Detect which cell encompasses the target text, then output its [x, y] center coordinate. 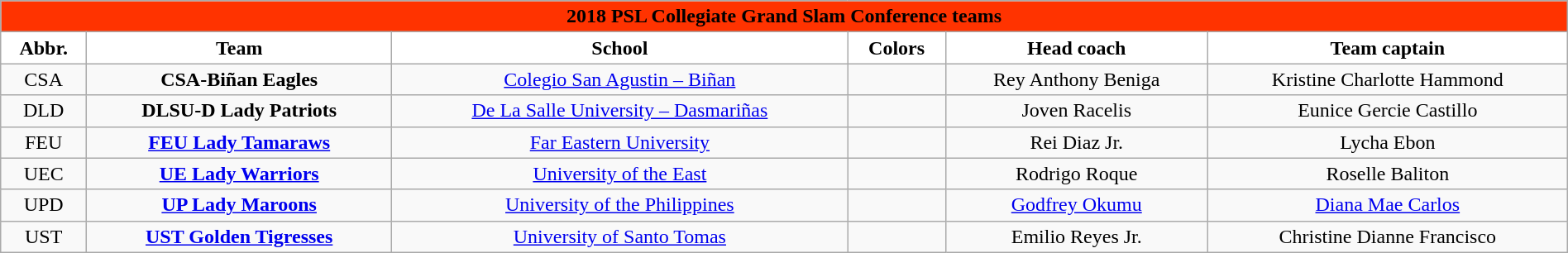
De La Salle University – Dasmariñas [620, 111]
Team [240, 48]
DLSU-D Lady Patriots [240, 111]
FEU [44, 142]
Christine Dianne Francisco [1388, 236]
Joven Racelis [1077, 111]
Colegio San Agustin – Biñan [620, 79]
FEU Lady Tamaraws [240, 142]
Team captain [1388, 48]
University of the Philippines [620, 205]
CSA [44, 79]
Far Eastern University [620, 142]
UPD [44, 205]
UST Golden Tigresses [240, 236]
Godfrey Okumu [1077, 205]
Rey Anthony Beniga [1077, 79]
Colors [896, 48]
2018 PSL Collegiate Grand Slam Conference teams [784, 17]
Abbr. [44, 48]
Roselle Baliton [1388, 174]
School [620, 48]
Rodrigo Roque [1077, 174]
Rei Diaz Jr. [1077, 142]
University of Santo Tomas [620, 236]
Head coach [1077, 48]
CSA-Biñan Eagles [240, 79]
University of the East [620, 174]
Diana Mae Carlos [1388, 205]
DLD [44, 111]
UEC [44, 174]
Emilio Reyes Jr. [1077, 236]
UP Lady Maroons [240, 205]
Lycha Ebon [1388, 142]
UST [44, 236]
UE Lady Warriors [240, 174]
Kristine Charlotte Hammond [1388, 79]
Eunice Gercie Castillo [1388, 111]
